Determine the (x, y) coordinate at the center of the cell enclosing the given text.  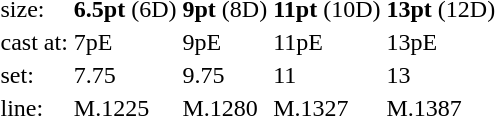
9pE (225, 42)
11 (327, 75)
9.75 (225, 75)
11pE (327, 42)
7pE (125, 42)
7.75 (125, 75)
